For the text-containing cell, return its midpoint in (X, Y) coordinate format. 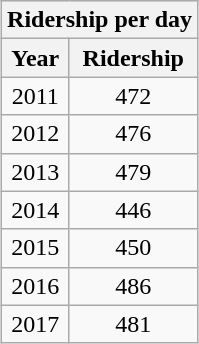
476 (134, 134)
2017 (36, 324)
472 (134, 96)
446 (134, 210)
Ridership (134, 58)
450 (134, 248)
2016 (36, 286)
2012 (36, 134)
481 (134, 324)
2011 (36, 96)
Ridership per day (100, 20)
2014 (36, 210)
486 (134, 286)
Year (36, 58)
2015 (36, 248)
2013 (36, 172)
479 (134, 172)
